Capture the cell that displays the provided text and extract its (x, y) central coordinate. 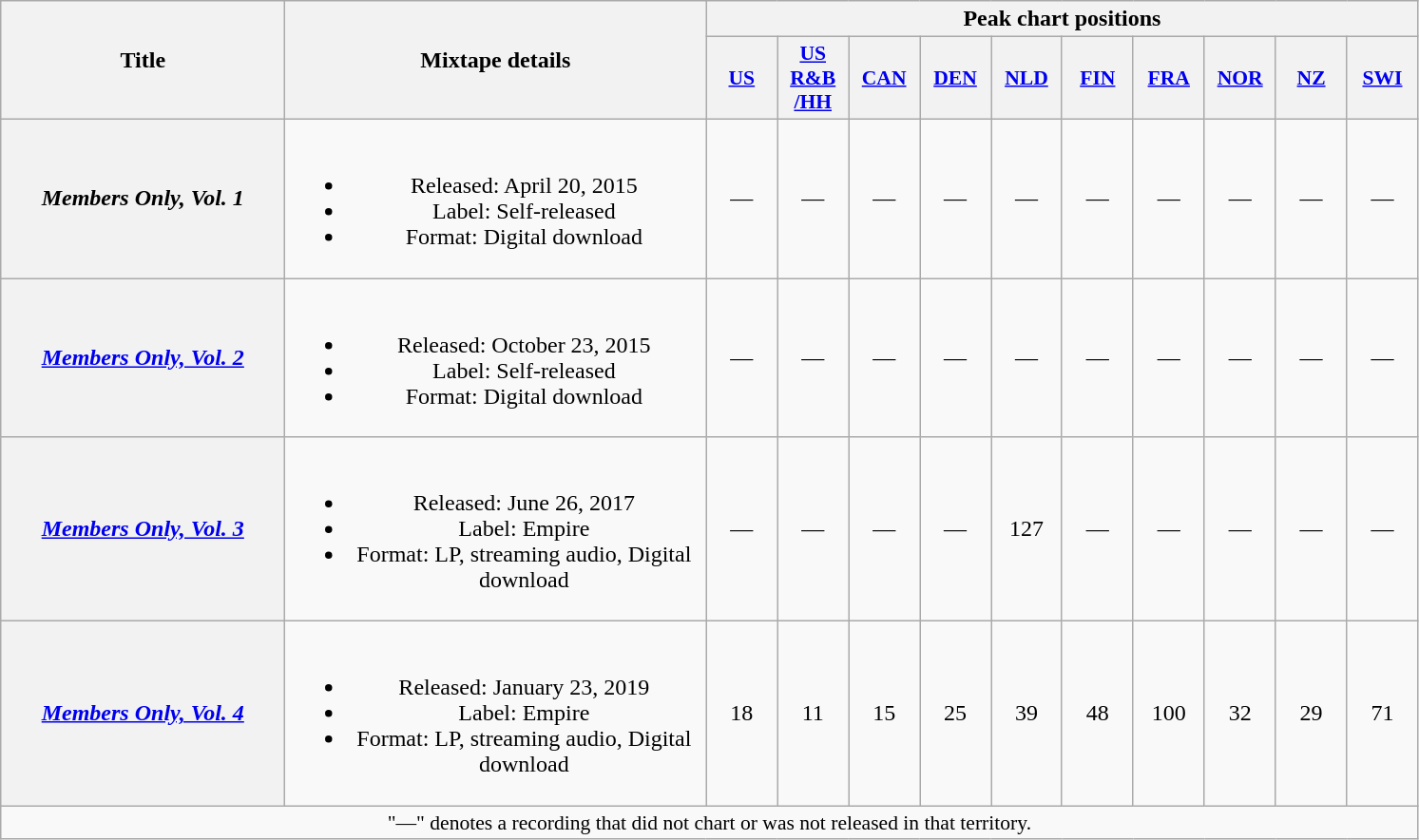
Members Only, Vol. 1 (143, 198)
25 (956, 714)
Mixtape details (496, 61)
100 (1169, 714)
Members Only, Vol. 4 (143, 714)
127 (1026, 529)
USR&B/HH (814, 78)
Members Only, Vol. 3 (143, 529)
Released: January 23, 2019Label: EmpireFormat: LP, streaming audio, Digital download (496, 714)
32 (1239, 714)
NLD (1026, 78)
11 (814, 714)
US (741, 78)
SWI (1382, 78)
"—" denotes a recording that did not chart or was not released in that territory. (709, 823)
39 (1026, 714)
Released: June 26, 2017Label: EmpireFormat: LP, streaming audio, Digital download (496, 529)
Released: April 20, 2015Label: Self-releasedFormat: Digital download (496, 198)
Released: October 23, 2015Label: Self-releasedFormat: Digital download (496, 357)
Peak chart positions (1063, 19)
CAN (884, 78)
NOR (1239, 78)
NZ (1312, 78)
FRA (1169, 78)
29 (1312, 714)
FIN (1097, 78)
Title (143, 61)
48 (1097, 714)
18 (741, 714)
71 (1382, 714)
15 (884, 714)
DEN (956, 78)
Members Only, Vol. 2 (143, 357)
